Capture the cell that displays the provided text and extract its [x, y] central coordinate. 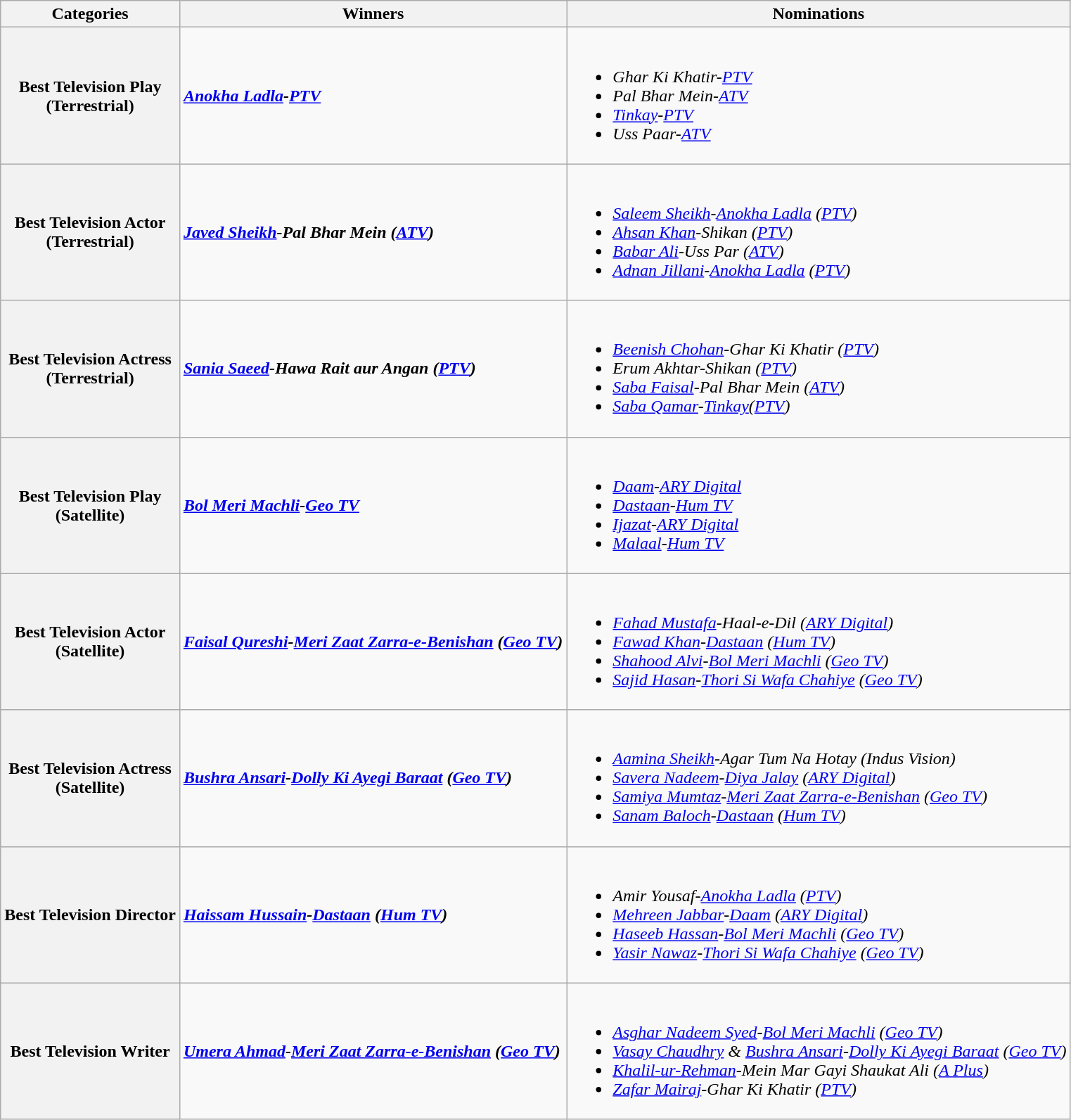
Best Television Actress(Terrestrial) [90, 369]
Sania Saeed-Hawa Rait aur Angan (PTV) [373, 369]
Best Television Play(Terrestrial) [90, 96]
Winners [373, 14]
Beenish Chohan-Ghar Ki Khatir (PTV)Erum Akhtar-Shikan (PTV)Saba Faisal-Pal Bhar Mein (ATV)Saba Qamar-Tinkay(PTV) [819, 369]
Saleem Sheikh-Anokha Ladla (PTV)Ahsan Khan-Shikan (PTV)Babar Ali-Uss Par (ATV)Adnan Jillani-Anokha Ladla (PTV) [819, 232]
Umera Ahmad-Meri Zaat Zarra-e-Benishan (Geo TV) [373, 1051]
Fahad Mustafa-Haal-e-Dil (ARY Digital)Fawad Khan-Dastaan (Hum TV)Shahood Alvi-Bol Meri Machli (Geo TV)Sajid Hasan-Thori Si Wafa Chahiye (Geo TV) [819, 642]
Amir Yousaf-Anokha Ladla (PTV)Mehreen Jabbar-Daam (ARY Digital)Haseeb Hassan-Bol Meri Machli (Geo TV)Yasir Nawaz-Thori Si Wafa Chahiye (Geo TV) [819, 915]
Best Television Actor(Satellite) [90, 642]
Daam-ARY DigitalDastaan-Hum TVIjazat-ARY DigitalMalaal-Hum TV [819, 505]
Nominations [819, 14]
Javed Sheikh-Pal Bhar Mein (ATV) [373, 232]
Anokha Ladla-PTV [373, 96]
Best Television Actor (Terrestrial) [90, 232]
Ghar Ki Khatir-PTVPal Bhar Mein-ATVTinkay-PTVUss Paar-ATV [819, 96]
Best Television Director [90, 915]
Haissam Hussain-Dastaan (Hum TV) [373, 915]
Best Television Play(Satellite) [90, 505]
Bushra Ansari-Dolly Ki Ayegi Baraat (Geo TV) [373, 778]
Bol Meri Machli-Geo TV [373, 505]
Categories [90, 14]
Faisal Qureshi-Meri Zaat Zarra-e-Benishan (Geo TV) [373, 642]
Best Television Actress(Satellite) [90, 778]
Best Television Writer [90, 1051]
